Return the [x, y] coordinate for the center point of the cell that contains the specified text.  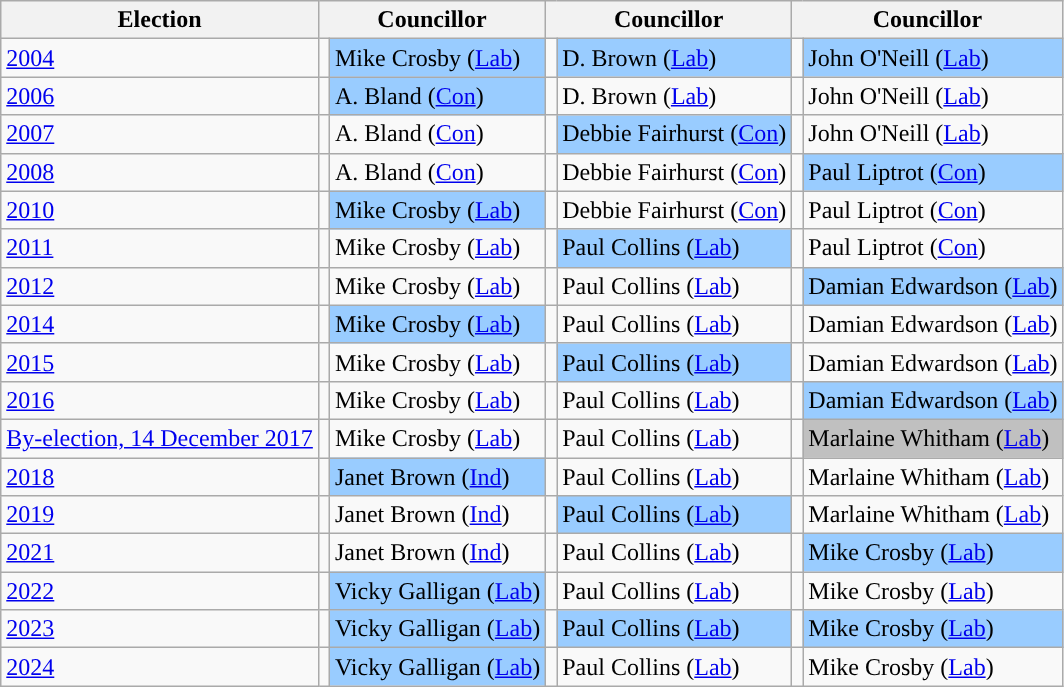
2007 [160, 134]
2018 [160, 477]
2015 [160, 362]
2024 [160, 667]
2004 [160, 58]
2016 [160, 400]
2008 [160, 172]
2019 [160, 515]
2022 [160, 591]
2006 [160, 96]
2010 [160, 210]
2012 [160, 286]
2023 [160, 629]
Election [160, 20]
By-election, 14 December 2017 [160, 438]
2021 [160, 553]
2011 [160, 248]
2014 [160, 324]
